From the cell containing the given text, extract its center point as [x, y] coordinate. 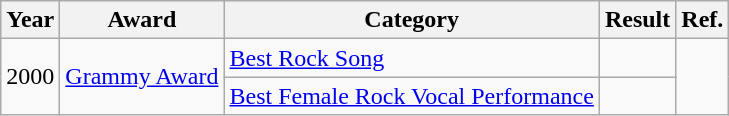
Ref. [702, 20]
2000 [30, 77]
Result [637, 20]
Year [30, 20]
Best Rock Song [412, 58]
Best Female Rock Vocal Performance [412, 96]
Award [142, 20]
Grammy Award [142, 77]
Category [412, 20]
